Scan for the cell matching the given text and deliver its [X, Y] coordinate at center. 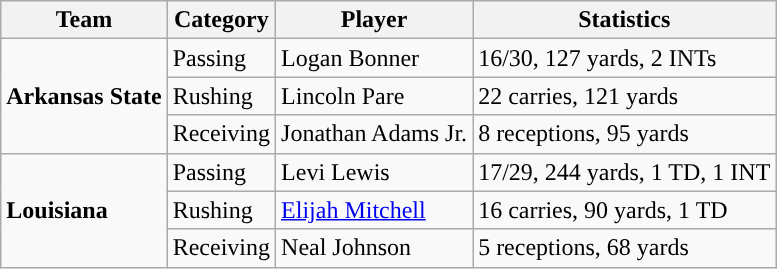
Levi Lewis [374, 172]
Team [84, 20]
Arkansas State [84, 96]
8 receptions, 95 yards [624, 134]
16 carries, 90 yards, 1 TD [624, 210]
Category [221, 20]
Lincoln Pare [374, 96]
17/29, 244 yards, 1 TD, 1 INT [624, 172]
Statistics [624, 20]
Jonathan Adams Jr. [374, 134]
Louisiana [84, 210]
Elijah Mitchell [374, 210]
16/30, 127 yards, 2 INTs [624, 58]
22 carries, 121 yards [624, 96]
Logan Bonner [374, 58]
Player [374, 20]
Neal Johnson [374, 248]
5 receptions, 68 yards [624, 248]
